From the cell containing the given text, extract its center point as [X, Y] coordinate. 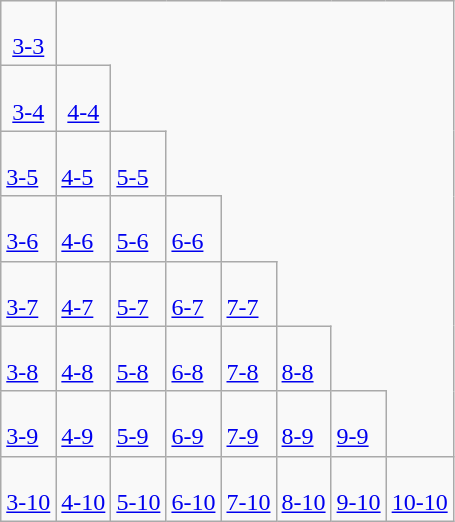
6-10 [194, 488]
6-9 [194, 424]
7-7 [248, 294]
5-6 [138, 228]
4-6 [84, 228]
3-10 [28, 488]
9-9 [358, 424]
5-9 [138, 424]
3-9 [28, 424]
4-4 [84, 98]
5-8 [138, 358]
7-9 [248, 424]
6-6 [194, 228]
3-8 [28, 358]
3-5 [28, 164]
8-10 [304, 488]
7-10 [248, 488]
4-7 [84, 294]
3-6 [28, 228]
4-10 [84, 488]
8-9 [304, 424]
10-10 [420, 488]
8-8 [304, 358]
3-4 [28, 98]
3-3 [28, 34]
5-10 [138, 488]
4-5 [84, 164]
5-5 [138, 164]
6-7 [194, 294]
9-10 [358, 488]
6-8 [194, 358]
4-8 [84, 358]
4-9 [84, 424]
7-8 [248, 358]
5-7 [138, 294]
3-7 [28, 294]
